Pinpoint the cell where the given text exists, returning its (X, Y) midpoint coordinate. 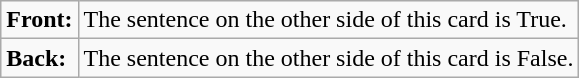
The sentence on the other side of this card is False. (328, 58)
Front: (40, 20)
The sentence on the other side of this card is True. (328, 20)
Back: (40, 58)
